Search for the cell housing the specified text and yield its (x, y) center coordinate. 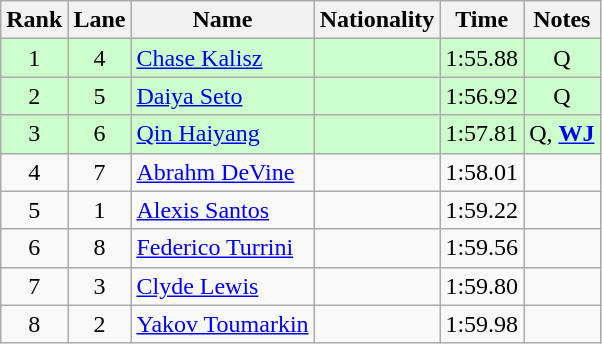
Chase Kalisz (222, 58)
1:55.88 (482, 58)
Time (482, 20)
1:59.80 (482, 286)
Lane (100, 20)
Clyde Lewis (222, 286)
Abrahm DeVine (222, 172)
1:57.81 (482, 134)
1:58.01 (482, 172)
1:56.92 (482, 96)
Name (222, 20)
Notes (562, 20)
1:59.98 (482, 324)
Qin Haiyang (222, 134)
Q, WJ (562, 134)
1:59.22 (482, 210)
1:59.56 (482, 248)
Yakov Toumarkin (222, 324)
Daiya Seto (222, 96)
Federico Turrini (222, 248)
Nationality (377, 20)
Rank (34, 20)
Alexis Santos (222, 210)
